Capture the cell that displays the provided text and extract its [X, Y] central coordinate. 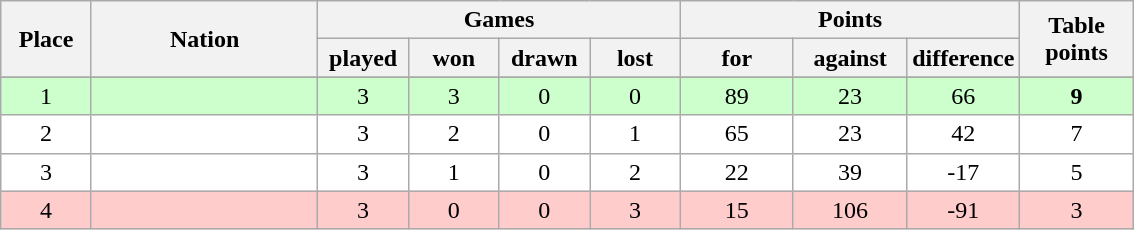
drawn [544, 58]
played [364, 58]
Place [46, 39]
15 [736, 210]
89 [736, 96]
against [850, 58]
7 [1076, 134]
65 [736, 134]
4 [46, 210]
lost [636, 58]
Games [499, 20]
Points [850, 20]
Nation [204, 39]
9 [1076, 96]
106 [850, 210]
22 [736, 172]
won [454, 58]
-91 [964, 210]
42 [964, 134]
Tablepoints [1076, 39]
5 [1076, 172]
66 [964, 96]
for [736, 58]
39 [850, 172]
difference [964, 58]
-17 [964, 172]
